Identify which cell holds the provided text, then report its (x, y) central coordinate. 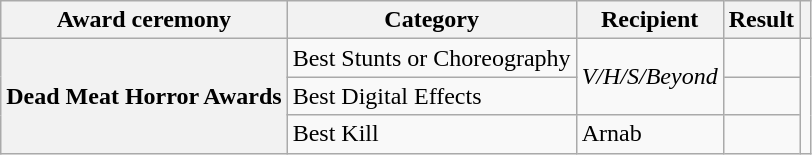
Best Stunts or Choreography (432, 58)
Category (432, 20)
Best Digital Effects (432, 96)
Award ceremony (144, 20)
Best Kill (432, 134)
Recipient (650, 20)
V/H/S/Beyond (650, 77)
Result (761, 20)
Arnab (650, 134)
Dead Meat Horror Awards (144, 96)
